Locate the cell with the specified text and output its (x, y) center coordinate. 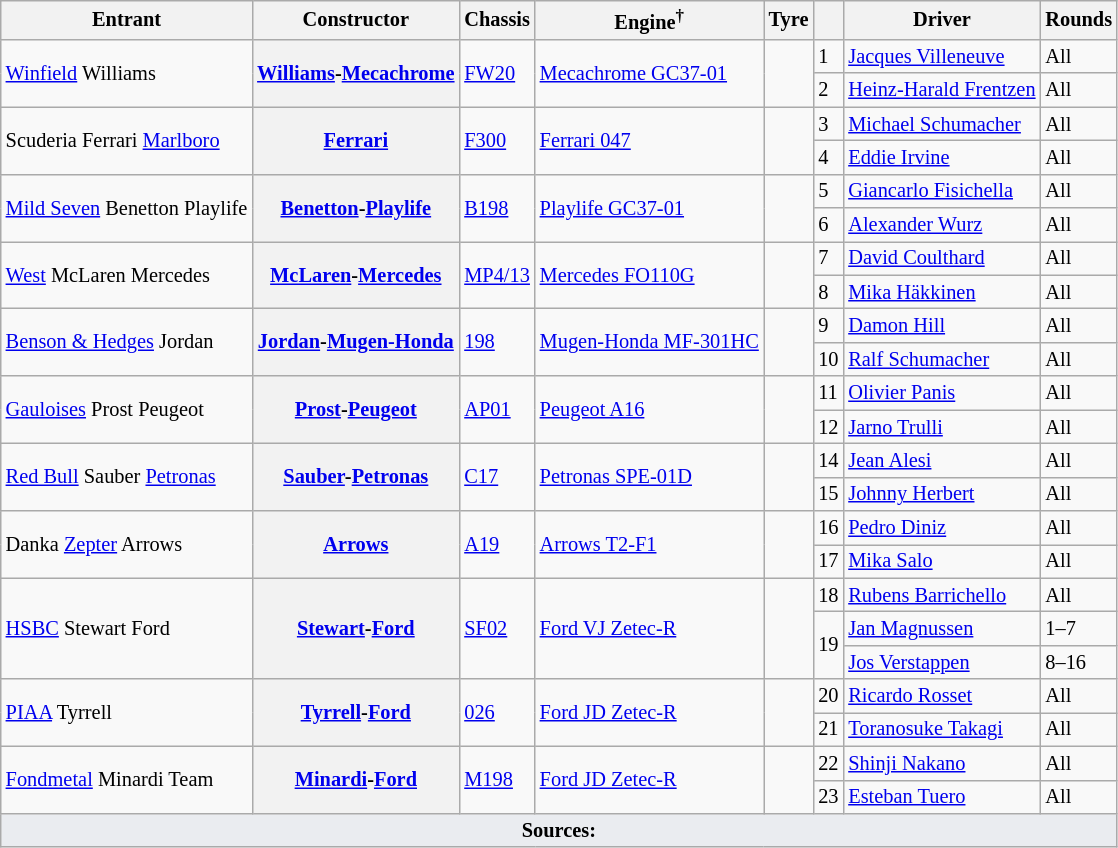
F300 (496, 140)
Benson & Hedges Jordan (127, 342)
Ricardo Rosset (942, 696)
4 (828, 157)
8 (828, 292)
Prost-Peugeot (356, 410)
Jos Verstappen (942, 662)
198 (496, 342)
3 (828, 124)
Michael Schumacher (942, 124)
6 (828, 225)
Minardi-Ford (356, 780)
FW20 (496, 72)
Arrows T2-F1 (650, 544)
Mecachrome GC37-01 (650, 72)
1 (828, 56)
Shinji Nakano (942, 763)
Ferrari (356, 140)
Gauloises Prost Peugeot (127, 410)
Ford VJ Zetec-R (650, 628)
B198 (496, 208)
Eddie Irvine (942, 157)
Mugen-Honda MF-301HC (650, 342)
Petronas SPE-01D (650, 476)
Mercedes FO110G (650, 274)
Esteban Tuero (942, 797)
23 (828, 797)
Mika Häkkinen (942, 292)
1–7 (1078, 628)
17 (828, 561)
10 (828, 359)
C17 (496, 476)
15 (828, 494)
Arrows (356, 544)
Peugeot A16 (650, 410)
West McLaren Mercedes (127, 274)
Rubens Barrichello (942, 595)
11 (828, 393)
David Coulthard (942, 258)
Pedro Diniz (942, 527)
12 (828, 427)
20 (828, 696)
19 (828, 644)
PIAA Tyrrell (127, 712)
Jean Alesi (942, 460)
Sources: (559, 830)
HSBC Stewart Ford (127, 628)
MP4/13 (496, 274)
AP01 (496, 410)
Mika Salo (942, 561)
Jordan-Mugen-Honda (356, 342)
Giancarlo Fisichella (942, 191)
22 (828, 763)
Winfield Williams (127, 72)
Constructor (356, 20)
Jacques Villeneuve (942, 56)
McLaren-Mercedes (356, 274)
Ralf Schumacher (942, 359)
Jan Magnussen (942, 628)
Rounds (1078, 20)
Sauber-Petronas (356, 476)
A19 (496, 544)
Mild Seven Benetton Playlife (127, 208)
Playlife GC37-01 (650, 208)
Red Bull Sauber Petronas (127, 476)
5 (828, 191)
Olivier Panis (942, 393)
Damon Hill (942, 326)
Danka Zepter Arrows (127, 544)
Fondmetal Minardi Team (127, 780)
Heinz-Harald Frentzen (942, 90)
2 (828, 90)
Tyre (789, 20)
Driver (942, 20)
16 (828, 527)
14 (828, 460)
8–16 (1078, 662)
Stewart-Ford (356, 628)
18 (828, 595)
Jarno Trulli (942, 427)
7 (828, 258)
Scuderia Ferrari Marlboro (127, 140)
Engine† (650, 20)
Johnny Herbert (942, 494)
026 (496, 712)
Alexander Wurz (942, 225)
M198 (496, 780)
9 (828, 326)
Ferrari 047 (650, 140)
SF02 (496, 628)
21 (828, 729)
Tyrrell-Ford (356, 712)
Entrant (127, 20)
Benetton-Playlife (356, 208)
Williams-Mecachrome (356, 72)
Toranosuke Takagi (942, 729)
Chassis (496, 20)
